Search for the cell housing the specified text and yield its [x, y] center coordinate. 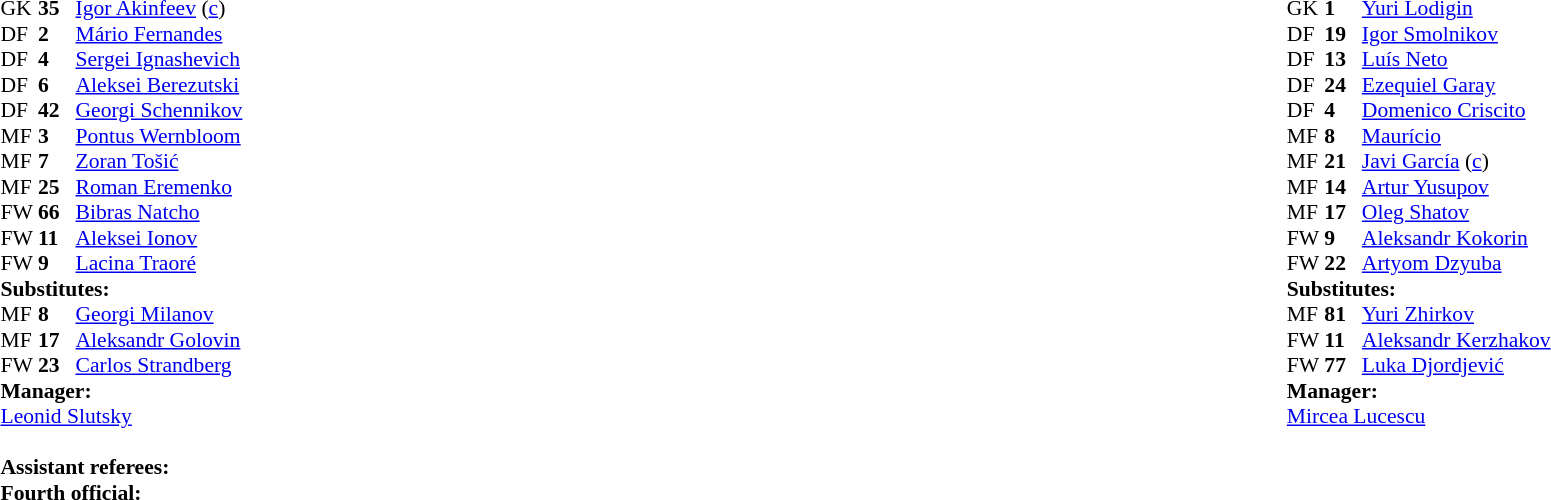
Luís Neto [1456, 59]
7 [57, 161]
Georgi Milanov [160, 315]
Artyom Dzyuba [1456, 263]
81 [1343, 315]
Mário Fernandes [160, 34]
Luka Djordjević [1456, 365]
Artur Yusupov [1456, 187]
Aleksei Ionov [160, 238]
Aleksandr Kokorin [1456, 238]
3 [57, 136]
19 [1343, 34]
23 [57, 365]
6 [57, 85]
Javi García (c) [1456, 161]
Aleksei Berezutski [160, 85]
42 [57, 111]
Maurício [1456, 136]
21 [1343, 161]
Sergei Ignashevich [160, 59]
Mircea Lucescu [1419, 417]
Carlos Strandberg [160, 365]
66 [57, 213]
Igor Smolnikov [1456, 34]
Zoran Tošić [160, 161]
25 [57, 187]
Ezequiel Garay [1456, 85]
Lacina Traoré [160, 263]
Pontus Wernbloom [160, 136]
Bibras Natcho [160, 213]
Roman Eremenko [160, 187]
Georgi Schennikov [160, 111]
Domenico Criscito [1456, 111]
14 [1343, 187]
Yuri Zhirkov [1456, 315]
Oleg Shatov [1456, 213]
24 [1343, 85]
77 [1343, 365]
13 [1343, 59]
2 [57, 34]
Aleksandr Golovin [160, 340]
Aleksandr Kerzhakov [1456, 340]
22 [1343, 263]
